Find where the given text appears and provide that cell's center as (X, Y) coordinate. 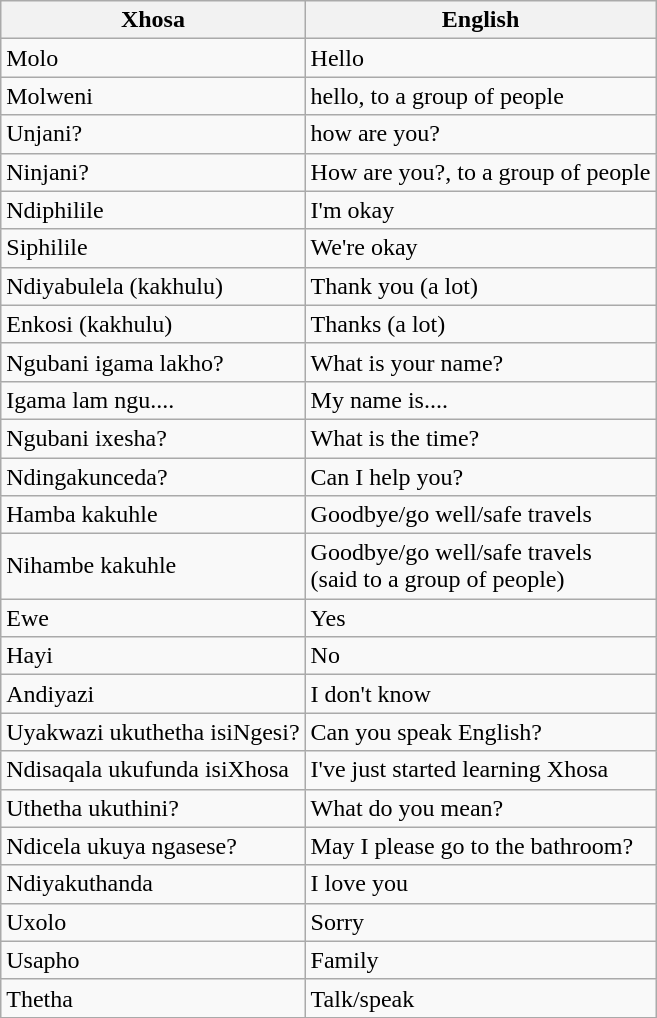
Enkosi (kakhulu) (153, 324)
Hamba kakuhle (153, 515)
Uxolo (153, 922)
Ewe (153, 618)
Family (480, 960)
Ndiphilile (153, 210)
May I please go to the bathroom? (480, 846)
We're okay (480, 248)
Sorry (480, 922)
Talk/speak (480, 998)
How are you?, to a group of people (480, 172)
Can you speak English? (480, 732)
Ndicela ukuya ngasese? (153, 846)
Ndingakunceda? (153, 477)
What is the time? (480, 438)
Hayi (153, 656)
What do you mean? (480, 808)
I don't know (480, 694)
Molo (153, 58)
Ndisaqala ukufunda isiXhosa (153, 770)
Molweni (153, 96)
Andiyazi (153, 694)
how are you? (480, 134)
Nihambe kakuhle (153, 566)
hello, to a group of people (480, 96)
Goodbye/go well/safe travels (480, 515)
Uyakwazi ukuthetha isiNgesi? (153, 732)
Uthetha ukuthini? (153, 808)
Can I help you? (480, 477)
Unjani? (153, 134)
Ngubani igama lakho? (153, 362)
Usapho (153, 960)
Thank you (a lot) (480, 286)
No (480, 656)
Goodbye/go well/safe travels(said to a group of people) (480, 566)
English (480, 20)
Yes (480, 618)
I'm okay (480, 210)
Ndiyakuthanda (153, 884)
Ninjani? (153, 172)
Ndiyabulela (kakhulu) (153, 286)
Thanks (a lot) (480, 324)
Hello (480, 58)
My name is.... (480, 400)
I love you (480, 884)
Thetha (153, 998)
Ngubani ixesha? (153, 438)
Xhosa (153, 20)
What is your name? (480, 362)
I've just started learning Xhosa (480, 770)
Siphilile (153, 248)
Igama lam ngu.... (153, 400)
